Detect which cell encompasses the target text, then output its (x, y) center coordinate. 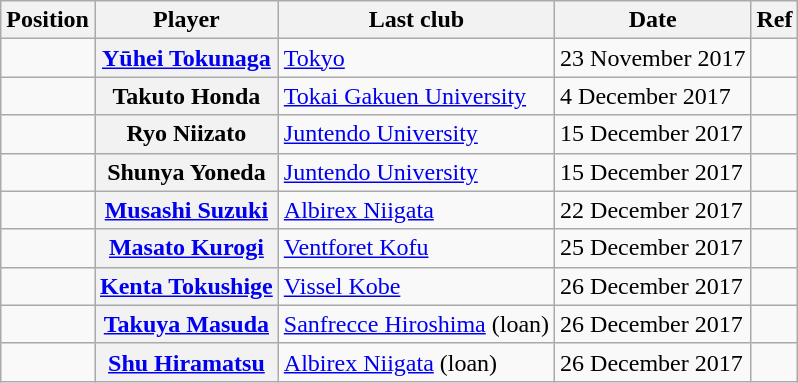
Shu Hiramatsu (186, 362)
Player (186, 20)
Sanfrecce Hiroshima (loan) (416, 324)
Tokai Gakuen University (416, 96)
23 November 2017 (653, 58)
Masato Kurogi (186, 248)
Date (653, 20)
Tokyo (416, 58)
Albirex Niigata (416, 210)
Kenta Tokushige (186, 286)
22 December 2017 (653, 210)
Position (48, 20)
Takuya Masuda (186, 324)
Ref (774, 20)
25 December 2017 (653, 248)
Ventforet Kofu (416, 248)
Ryo Niizato (186, 134)
Shunya Yoneda (186, 172)
Yūhei Tokunaga (186, 58)
Last club (416, 20)
4 December 2017 (653, 96)
Takuto Honda (186, 96)
Vissel Kobe (416, 286)
Musashi Suzuki (186, 210)
Albirex Niigata (loan) (416, 362)
